Provide the (x, y) coordinate of the cell's center where the given text is located.  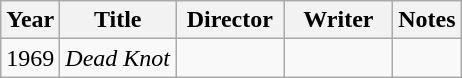
Year (30, 20)
Notes (427, 20)
Director (230, 20)
1969 (30, 58)
Dead Knot (118, 58)
Title (118, 20)
Writer (338, 20)
